Return the (x, y) coordinate for the center point of the cell that contains the specified text.  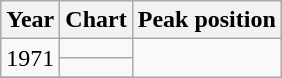
Chart (96, 20)
1971 (30, 58)
Peak position (206, 20)
Year (30, 20)
